Return (X, Y) of the center of cell containing provided text 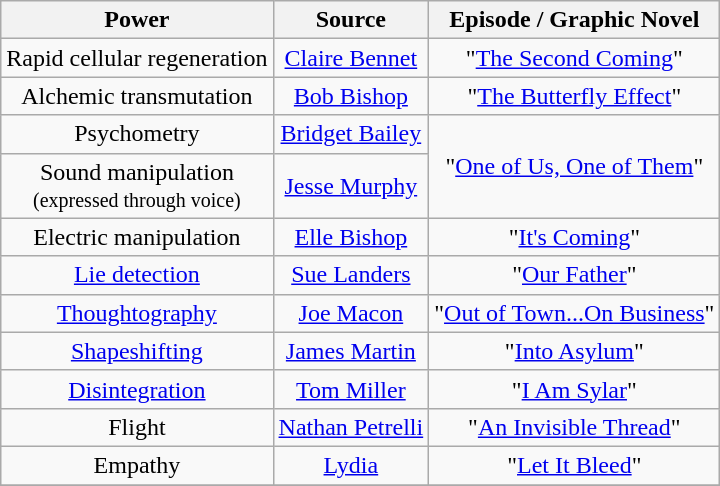
Empathy (137, 465)
Bridget Bailey (351, 134)
"It's Coming" (574, 237)
Lydia (351, 465)
"Into Asylum" (574, 351)
Sue Landers (351, 275)
Nathan Petrelli (351, 427)
"Out of Town...On Business" (574, 313)
"One of Us, One of Them" (574, 166)
Episode / Graphic Novel (574, 20)
James Martin (351, 351)
Bob Bishop (351, 96)
Psychometry (137, 134)
Shapeshifting (137, 351)
Sound manipulation(expressed through voice) (137, 186)
"The Second Coming" (574, 58)
Power (137, 20)
Jesse Murphy (351, 186)
"Let It Bleed" (574, 465)
Alchemic transmutation (137, 96)
Electric manipulation (137, 237)
Thoughtography (137, 313)
"The Butterfly Effect" (574, 96)
Flight (137, 427)
Rapid cellular regeneration (137, 58)
Disintegration (137, 389)
"Our Father" (574, 275)
Lie detection (137, 275)
Source (351, 20)
Elle Bishop (351, 237)
Joe Macon (351, 313)
"I Am Sylar" (574, 389)
Claire Bennet (351, 58)
"An Invisible Thread" (574, 427)
Tom Miller (351, 389)
